For the text-containing cell, return its midpoint in [X, Y] coordinate format. 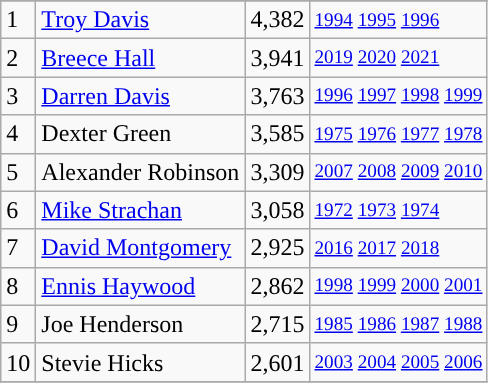
Mike Strachan [140, 210]
10 [18, 362]
2003 2004 2005 2006 [398, 362]
3 [18, 96]
2 [18, 58]
2016 2017 2018 [398, 248]
Darren Davis [140, 96]
1 [18, 20]
7 [18, 248]
1975 1976 1977 1978 [398, 134]
5 [18, 172]
Breece Hall [140, 58]
Ennis Haywood [140, 286]
6 [18, 210]
2019 2020 2021 [398, 58]
Dexter Green [140, 134]
1972 1973 1974 [398, 210]
8 [18, 286]
3,585 [278, 134]
3,309 [278, 172]
Alexander Robinson [140, 172]
2007 2008 2009 2010 [398, 172]
9 [18, 324]
Stevie Hicks [140, 362]
2,601 [278, 362]
2,925 [278, 248]
Joe Henderson [140, 324]
4 [18, 134]
3,763 [278, 96]
David Montgomery [140, 248]
1994 1995 1996 [398, 20]
2,715 [278, 324]
3,058 [278, 210]
3,941 [278, 58]
4,382 [278, 20]
2,862 [278, 286]
1998 1999 2000 2001 [398, 286]
1996 1997 1998 1999 [398, 96]
1985 1986 1987 1988 [398, 324]
Troy Davis [140, 20]
